Provide the [x, y] coordinate of the cell's center where the given text is located.  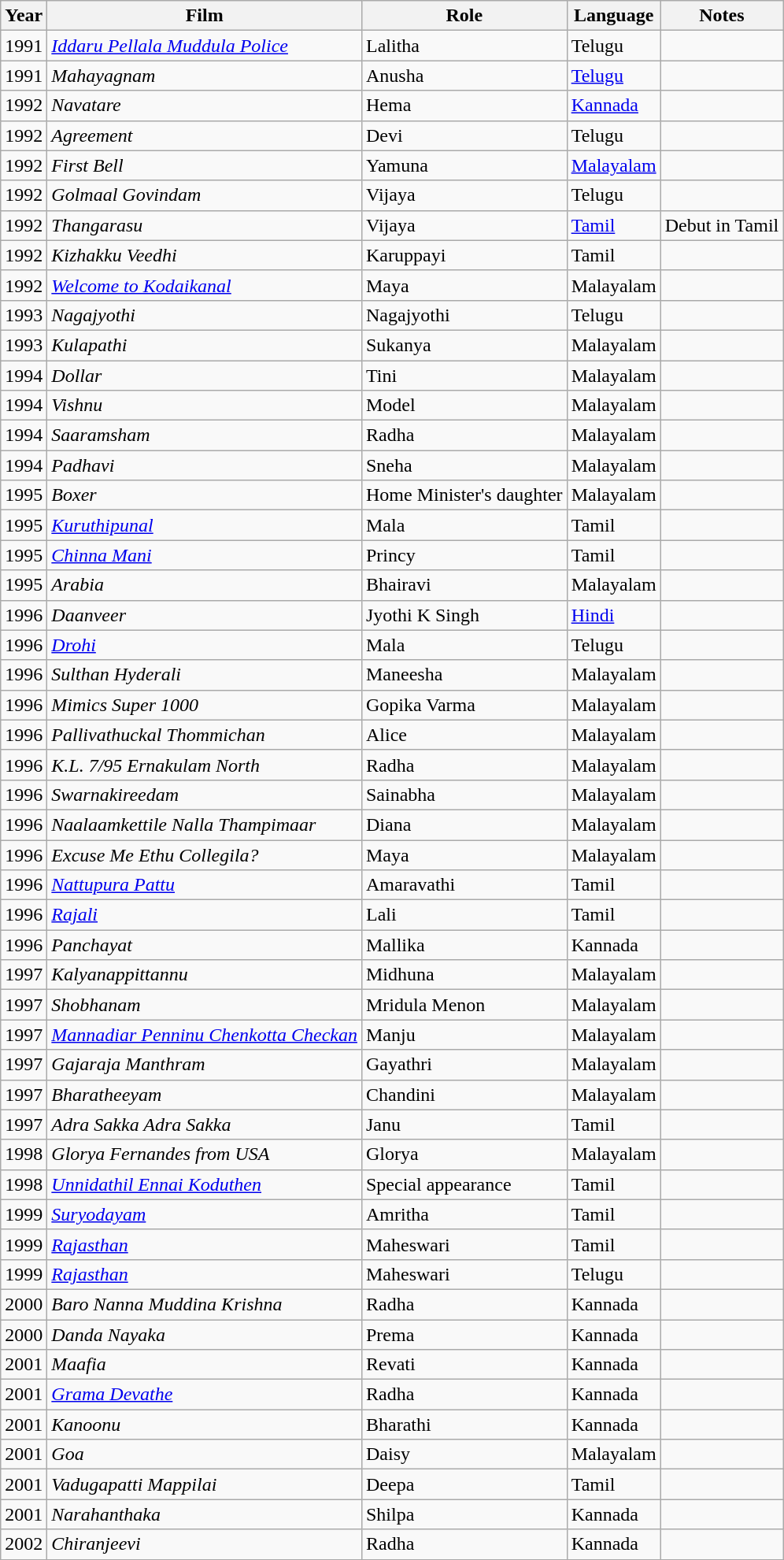
Nattupura Pattu [205, 885]
Goa [205, 1454]
Alice [464, 735]
Lali [464, 915]
Narahanthaka [205, 1514]
Mallika [464, 945]
Mimics Super 1000 [205, 705]
Chiranjeevi [205, 1544]
Navatare [205, 106]
Midhuna [464, 975]
Excuse Me Ethu Collegila? [205, 854]
Jyothi K Singh [464, 615]
Lalitha [464, 46]
Thangarasu [205, 225]
Bhairavi [464, 585]
Deepa [464, 1484]
Revati [464, 1365]
Mahayagnam [205, 76]
Vishnu [205, 406]
Debut in Tamil [722, 225]
Gajaraja Manthram [205, 1065]
Danda Nayaka [205, 1335]
Tini [464, 376]
Amritha [464, 1214]
Dollar [205, 376]
Kizhakku Veedhi [205, 255]
Role [464, 16]
Prema [464, 1335]
Chandini [464, 1095]
Vadugapatti Mappilai [205, 1484]
Arabia [205, 585]
Saaramsham [205, 435]
Agreement [205, 135]
Manju [464, 1035]
Yamuna [464, 165]
Welcome to Kodaikanal [205, 285]
Mannadiar Penninu Chenkotta Checkan [205, 1035]
Special appearance [464, 1184]
Kalyanappittannu [205, 975]
Notes [722, 16]
Hindi [614, 615]
Anusha [464, 76]
Pallivathuckal Thommichan [205, 735]
Mridula Menon [464, 1005]
Drohi [205, 645]
Kanoonu [205, 1425]
Sainabha [464, 795]
Iddaru Pellala Muddula Police [205, 46]
Sukanya [464, 345]
Adra Sakka Adra Sakka [205, 1125]
Gopika Varma [464, 705]
Shobhanam [205, 1005]
Suryodayam [205, 1214]
Maafia [205, 1365]
Panchayat [205, 945]
Grama Devathe [205, 1395]
Baro Nanna Muddina Krishna [205, 1304]
Swarnakireedam [205, 795]
Golmaal Govindam [205, 195]
Sulthan Hyderali [205, 675]
Rajali [205, 915]
Naalaamkettile Nalla Thampimaar [205, 824]
Home Minister's daughter [464, 495]
2002 [24, 1544]
Maneesha [464, 675]
Princy [464, 555]
Kulapathi [205, 345]
Chinna Mani [205, 555]
Sneha [464, 465]
Bharatheeyam [205, 1095]
Glorya [464, 1154]
Film [205, 16]
Language [614, 16]
Amaravathi [464, 885]
Devi [464, 135]
Shilpa [464, 1514]
Unnidathil Ennai Koduthen [205, 1184]
Diana [464, 824]
Boxer [205, 495]
Hema [464, 106]
First Bell [205, 165]
Padhavi [205, 465]
Year [24, 16]
Model [464, 406]
Janu [464, 1125]
Daanveer [205, 615]
K.L. 7/95 Ernakulam North [205, 765]
Daisy [464, 1454]
Kuruthipunal [205, 525]
Karuppayi [464, 255]
Glorya Fernandes from USA [205, 1154]
Gayathri [464, 1065]
Bharathi [464, 1425]
